Detect which cell encompasses the target text, then output its [x, y] center coordinate. 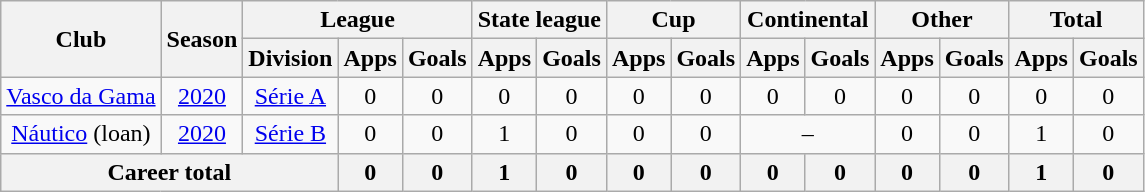
Division [290, 58]
Vasco da Gama [81, 96]
Série A [290, 96]
Season [202, 39]
Career total [170, 172]
Continental [808, 20]
Total [1076, 20]
Cup [673, 20]
Club [81, 39]
State league [539, 20]
League [358, 20]
Other [942, 20]
Náutico (loan) [81, 134]
Série B [290, 134]
– [808, 134]
